Detect which cell encompasses the target text, then output its (x, y) center coordinate. 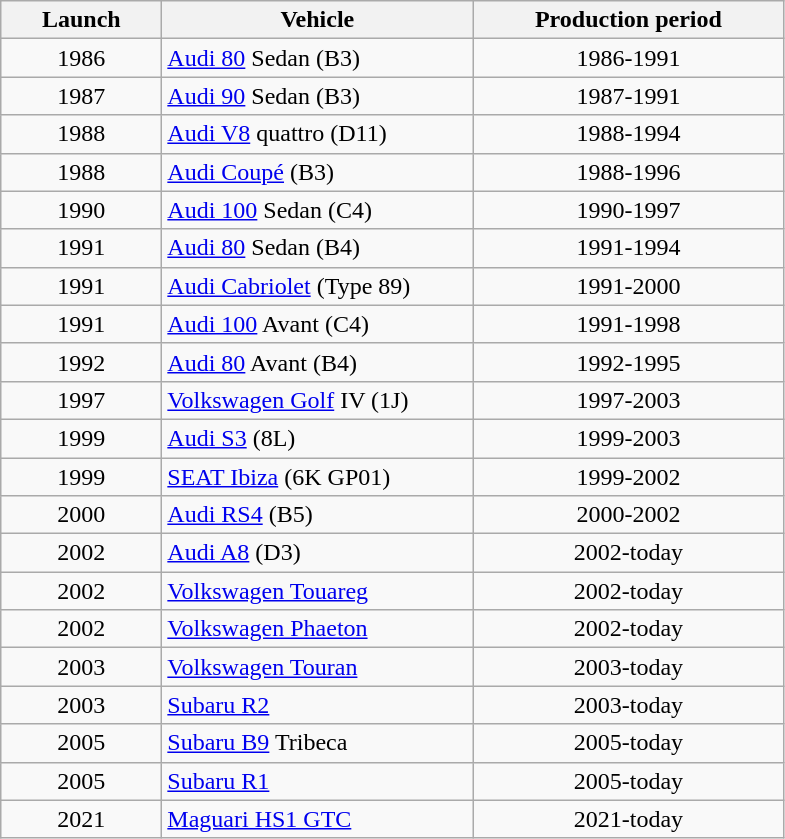
1987-1991 (628, 96)
Subaru R1 (318, 781)
1992-1995 (628, 362)
Audi S3 (8L) (318, 438)
Audi 80 Avant (B4) (318, 362)
Volkswagen Golf IV (1J) (318, 400)
SEAT Ibiza (6K GP01) (318, 477)
2000 (82, 515)
Subaru R2 (318, 705)
1986-1991 (628, 58)
Audi 80 Sedan (B3) (318, 58)
1999-2002 (628, 477)
1988-1994 (628, 134)
Audi 100 Avant (C4) (318, 324)
1999-2003 (628, 438)
Maguari HS1 GTC (318, 819)
1988-1996 (628, 172)
2021 (82, 819)
1990 (82, 210)
Subaru B9 Tribeca (318, 743)
Audi A8 (D3) (318, 553)
Audi 90 Sedan (B3) (318, 96)
Volkswagen Touareg (318, 591)
Production period (628, 20)
1991-2000 (628, 286)
2000-2002 (628, 515)
Audi 80 Sedan (B4) (318, 248)
Volkswagen Touran (318, 667)
2021-today (628, 819)
1991-1998 (628, 324)
Audi Coupé (B3) (318, 172)
Launch (82, 20)
Vehicle (318, 20)
Audi V8 quattro (D11) (318, 134)
Audi 100 Sedan (C4) (318, 210)
Audi RS4 (B5) (318, 515)
1991-1994 (628, 248)
1997-2003 (628, 400)
1990-1997 (628, 210)
1987 (82, 96)
Audi Cabriolet (Type 89) (318, 286)
Volkswagen Phaeton (318, 629)
1997 (82, 400)
1986 (82, 58)
1992 (82, 362)
